From the cell containing the given text, extract its center point as [x, y] coordinate. 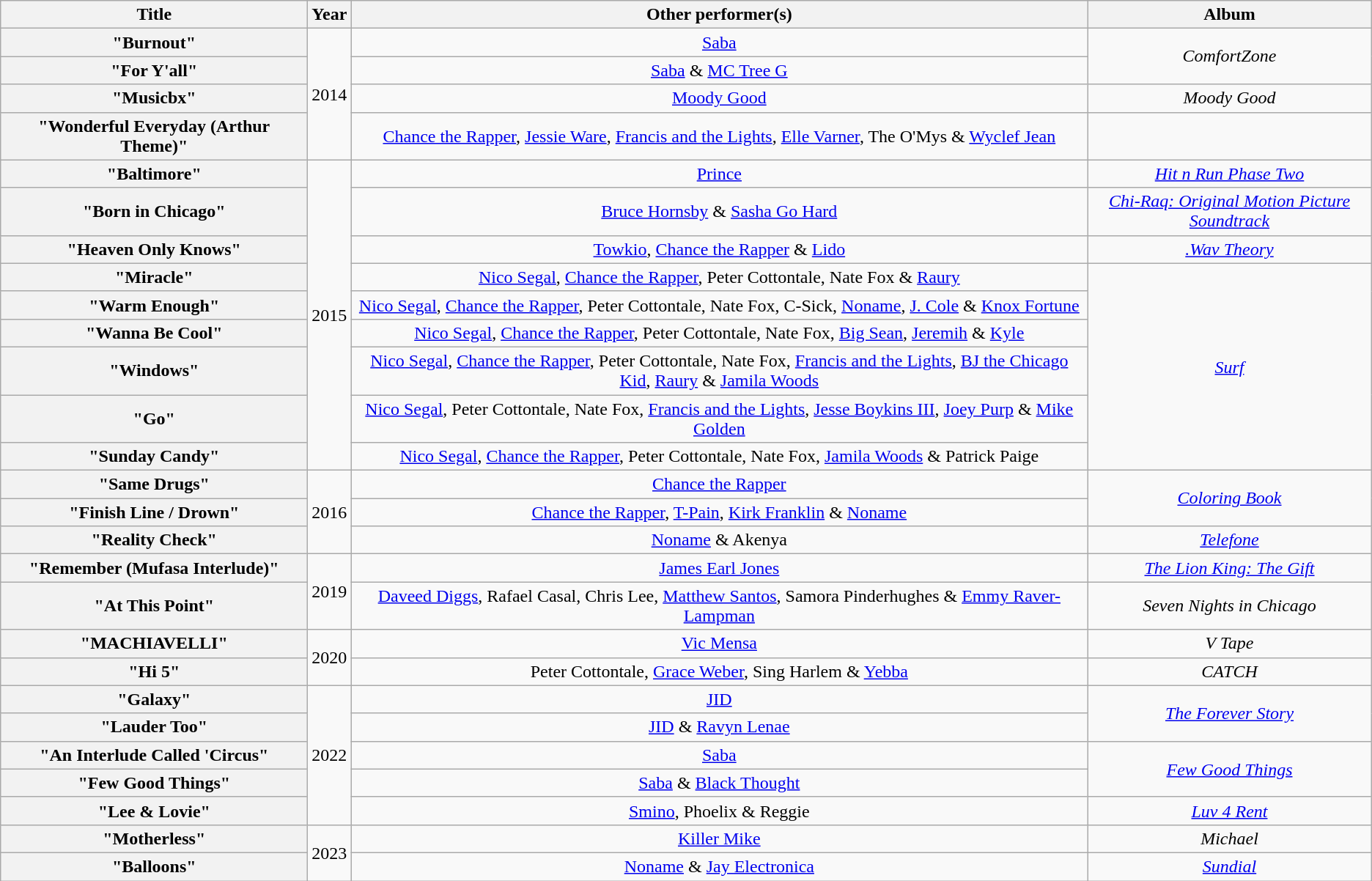
Peter Cottontale, Grace Weber, Sing Harlem & Yebba [720, 671]
Coloring Book [1230, 498]
"Heaven Only Knows" [154, 249]
"Motherless" [154, 838]
Nico Segal, Peter Cottontale, Nate Fox, Francis and the Lights, Jesse Boykins III, Joey Purp & Mike Golden [720, 418]
"Finish Line / Drown" [154, 512]
Smino, Phoelix & Reggie [720, 811]
Chance the Rapper, Jessie Ware, Francis and the Lights, Elle Varner, The O'Mys & Wyclef Jean [720, 136]
Chance the Rapper, T-Pain, Kirk Franklin & Noname [720, 512]
Saba & Black Thought [720, 783]
Telefone [1230, 540]
Noname & Akenya [720, 540]
"Hi 5" [154, 671]
"Go" [154, 418]
"At This Point" [154, 605]
"Reality Check" [154, 540]
Nico Segal, Chance the Rapper, Peter Cottontale, Nate Fox, Jamila Woods & Patrick Paige [720, 457]
2022 [330, 755]
"Balloons" [154, 866]
Saba & MC Tree G [720, 70]
"An Interlude Called 'Circus" [154, 755]
"Remember (Mufasa Interlude)" [154, 568]
2016 [330, 512]
2023 [330, 852]
"Wonderful Everyday (Arthur Theme)" [154, 136]
Daveed Diggs, Rafael Casal, Chris Lee, Matthew Santos, Samora Pinderhughes & Emmy Raver-Lampman [720, 605]
V Tape [1230, 644]
Surf [1230, 366]
Album [1230, 15]
"Few Good Things" [154, 783]
Luv 4 Rent [1230, 811]
"Galaxy" [154, 699]
Noname & Jay Electronica [720, 866]
2019 [330, 592]
Year [330, 15]
"Wanna Be Cool" [154, 333]
Nico Segal, Chance the Rapper, Peter Cottontale, Nate Fox, Francis and the Lights, BJ the Chicago Kid, Raury & Jamila Woods [720, 371]
Other performer(s) [720, 15]
Chi-Raq: Original Motion Picture Soundtrack [1230, 211]
"Warm Enough" [154, 305]
"Burnout" [154, 43]
Nico Segal, Chance the Rapper, Peter Cottontale, Nate Fox, Big Sean, Jeremih & Kyle [720, 333]
Towkio, Chance the Rapper & Lido [720, 249]
Killer Mike [720, 838]
"Windows" [154, 371]
"Baltimore" [154, 174]
The Forever Story [1230, 713]
Title [154, 15]
Seven Nights in Chicago [1230, 605]
"Born in Chicago" [154, 211]
Nico Segal, Chance the Rapper, Peter Cottontale, Nate Fox & Raury [720, 277]
Vic Mensa [720, 644]
Hit n Run Phase Two [1230, 174]
"Miracle" [154, 277]
ComfortZone [1230, 56]
Nico Segal, Chance the Rapper, Peter Cottontale, Nate Fox, C-Sick, Noname, J. Cole & Knox Fortune [720, 305]
"Same Drugs" [154, 484]
"For Y'all" [154, 70]
JID [720, 699]
Michael [1230, 838]
Few Good Things [1230, 769]
"Sunday Candy" [154, 457]
Prince [720, 174]
Sundial [1230, 866]
"MACHIAVELLI" [154, 644]
2014 [330, 94]
CATCH [1230, 671]
"Lauder Too" [154, 727]
2015 [330, 315]
JID & Ravyn Lenae [720, 727]
2020 [330, 657]
.Wav Theory [1230, 249]
Bruce Hornsby & Sasha Go Hard [720, 211]
James Earl Jones [720, 568]
Chance the Rapper [720, 484]
The Lion King: The Gift [1230, 568]
"Lee & Lovie" [154, 811]
"Musicbx" [154, 98]
